Determine the [x, y] coordinate at the center of the cell enclosing the given text.  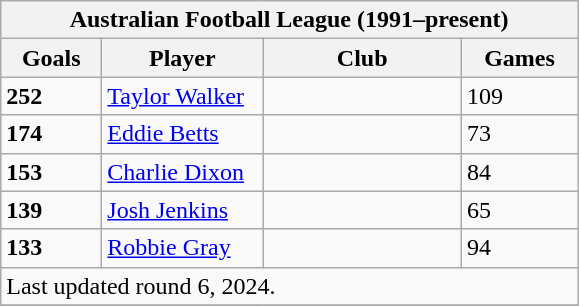
Robbie Gray [182, 248]
139 [52, 210]
Player [182, 58]
Goals [52, 58]
Charlie Dixon [182, 172]
174 [52, 134]
Eddie Betts [182, 134]
109 [519, 96]
84 [519, 172]
Josh Jenkins [182, 210]
153 [52, 172]
Club [362, 58]
Taylor Walker [182, 96]
73 [519, 134]
Last updated round 6, 2024. [290, 286]
Games [519, 58]
94 [519, 248]
133 [52, 248]
252 [52, 96]
65 [519, 210]
Australian Football League (1991–present) [290, 20]
